Output the (X, Y) coordinate of the center of the cell containing the given text.  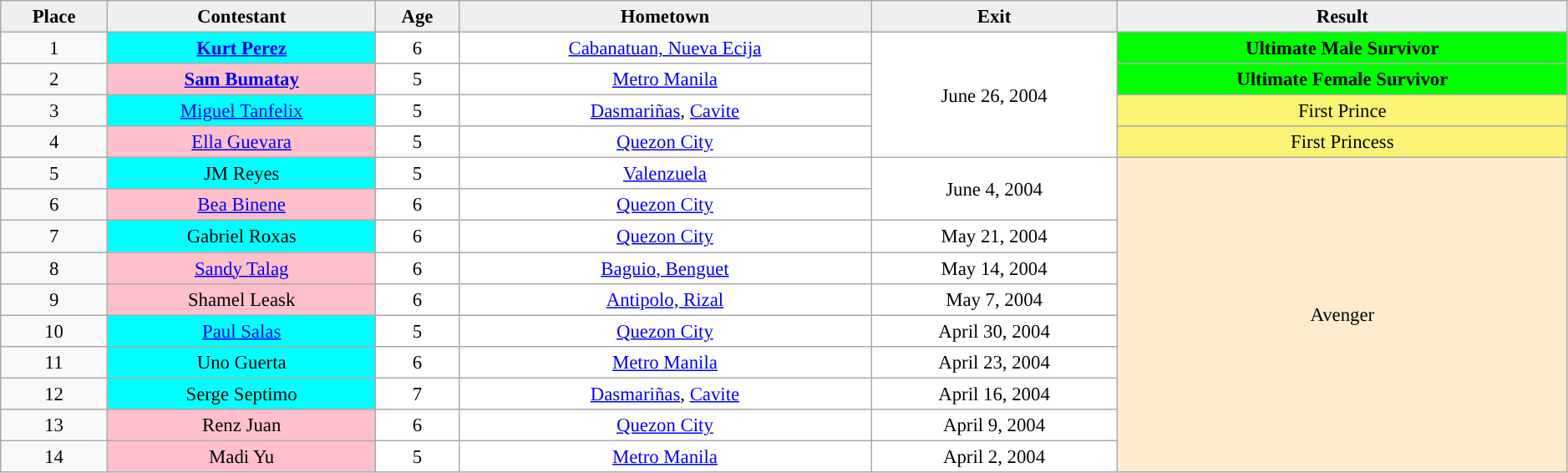
11 (54, 362)
13 (54, 425)
3 (54, 111)
May 7, 2004 (994, 299)
April 30, 2004 (994, 331)
9 (54, 299)
June 4, 2004 (994, 189)
Place (54, 17)
Ultimate Female Survivor (1342, 79)
Hometown (665, 17)
May 14, 2004 (994, 268)
April 9, 2004 (994, 425)
Ella Guevara (241, 142)
Valenzuela (665, 174)
Paul Salas (241, 331)
Shamel Leask (241, 299)
JM Reyes (241, 174)
8 (54, 268)
June 26, 2004 (994, 95)
Baguio, Benguet (665, 268)
Uno Guerta (241, 362)
10 (54, 331)
Contestant (241, 17)
Antipolo, Rizal (665, 299)
First Prince (1342, 111)
April 16, 2004 (994, 394)
Exit (994, 17)
Ultimate Male Survivor (1342, 48)
Cabanatuan, Nueva Ecija (665, 48)
Sam Bumatay (241, 79)
Sandy Talag (241, 268)
Bea Binene (241, 205)
Miguel Tanfelix (241, 111)
Renz Juan (241, 425)
4 (54, 142)
12 (54, 394)
14 (54, 456)
First Princess (1342, 142)
April 2, 2004 (994, 456)
Result (1342, 17)
Serge Septimo (241, 394)
Age (418, 17)
1 (54, 48)
Gabriel Roxas (241, 237)
2 (54, 79)
April 23, 2004 (994, 362)
Madi Yu (241, 456)
Avenger (1342, 315)
Kurt Perez (241, 48)
May 21, 2004 (994, 237)
